Find where the given text appears and provide that cell's center as (x, y) coordinate. 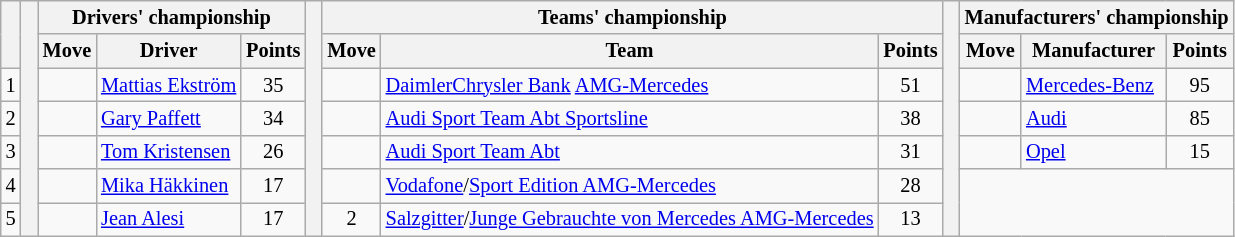
3 (11, 152)
4 (11, 186)
Audi Sport Team Abt Sportsline (630, 118)
51 (910, 85)
Driver (168, 51)
26 (273, 152)
Mika Häkkinen (168, 186)
13 (910, 219)
28 (910, 186)
Jean Alesi (168, 219)
Mercedes-Benz (1094, 85)
31 (910, 152)
Manufacturer (1094, 51)
Opel (1094, 152)
DaimlerChrysler Bank AMG-Mercedes (630, 85)
Team (630, 51)
Salzgitter/Junge Gebrauchte von Mercedes AMG-Mercedes (630, 219)
Teams' championship (632, 17)
34 (273, 118)
Tom Kristensen (168, 152)
Drivers' championship (172, 17)
1 (11, 85)
5 (11, 219)
Audi Sport Team Abt (630, 152)
95 (1200, 85)
35 (273, 85)
85 (1200, 118)
Gary Paffett (168, 118)
Manufacturers' championship (1097, 17)
Audi (1094, 118)
Mattias Ekström (168, 85)
38 (910, 118)
Vodafone/Sport Edition AMG-Mercedes (630, 186)
15 (1200, 152)
